Determine the (X, Y) coordinate at the center of the cell enclosing the given text.  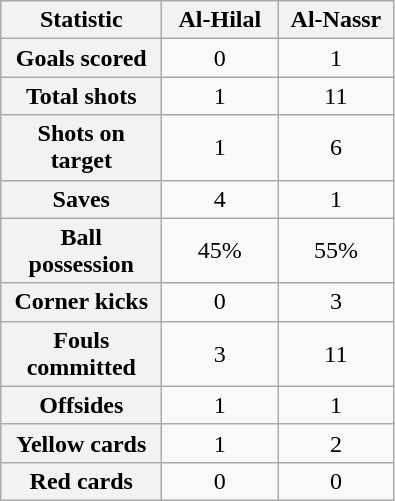
Red cards (82, 481)
4 (220, 199)
Shots on target (82, 148)
2 (336, 443)
Al-Nassr (336, 20)
45% (220, 250)
Al-Hilal (220, 20)
Statistic (82, 20)
6 (336, 148)
Corner kicks (82, 302)
Ball possession (82, 250)
Offsides (82, 405)
Fouls committed (82, 354)
55% (336, 250)
Saves (82, 199)
Goals scored (82, 58)
Total shots (82, 96)
Yellow cards (82, 443)
